Find where the given text appears and provide that cell's center as [X, Y] coordinate. 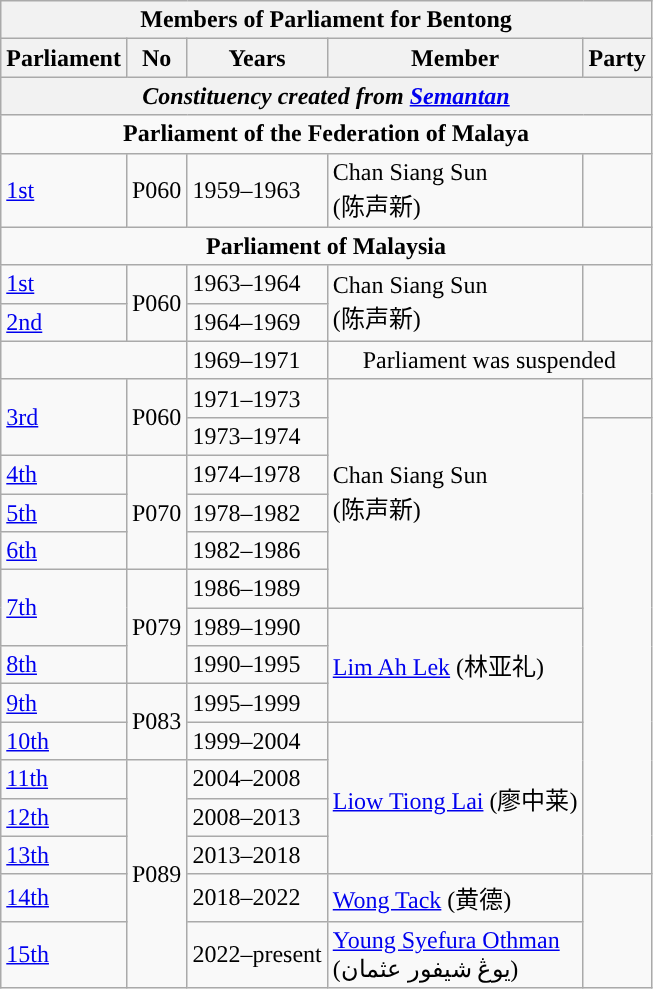
P083 [156, 722]
9th [64, 703]
13th [64, 855]
Parliament [64, 58]
1963–1964 [257, 284]
Constituency created from Semantan [326, 96]
15th [64, 954]
8th [64, 665]
1974–1978 [257, 474]
2008–2013 [257, 817]
1971–1973 [257, 398]
1990–1995 [257, 665]
1964–1969 [257, 322]
Members of Parliament for Bentong [326, 20]
11th [64, 779]
No [156, 58]
12th [64, 817]
P070 [156, 512]
7th [64, 608]
2nd [64, 322]
Party [617, 58]
2013–2018 [257, 855]
Member [455, 58]
2004–2008 [257, 779]
10th [64, 741]
Young Syefura Othman (يوڠ شيفور عثمان) [455, 954]
3rd [64, 417]
1959–1963 [257, 190]
2018–2022 [257, 898]
1973–1974 [257, 436]
1989–1990 [257, 627]
1978–1982 [257, 513]
P089 [156, 874]
5th [64, 513]
6th [64, 551]
Years [257, 58]
1999–2004 [257, 741]
14th [64, 898]
Lim Ah Lek (林亚礼) [455, 665]
1986–1989 [257, 589]
1995–1999 [257, 703]
Liow Tiong Lai (廖中莱) [455, 798]
Parliament of the Federation of Malaya [326, 134]
1969–1971 [257, 360]
Wong Tack (黄德) [455, 898]
1982–1986 [257, 551]
P079 [156, 627]
Parliament of Malaysia [326, 246]
2022–present [257, 954]
Parliament was suspended [489, 360]
4th [64, 474]
